Provide the (x, y) coordinate of the cell's center where the given text is located.  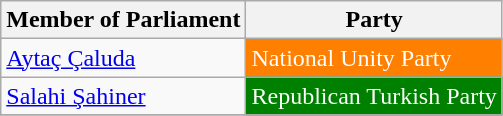
National Unity Party (374, 58)
Salahi Şahiner (124, 96)
Member of Parliament (124, 20)
Party (374, 20)
Aytaç Çaluda (124, 58)
Republican Turkish Party (374, 96)
